Search for the cell housing the specified text and yield its [X, Y] center coordinate. 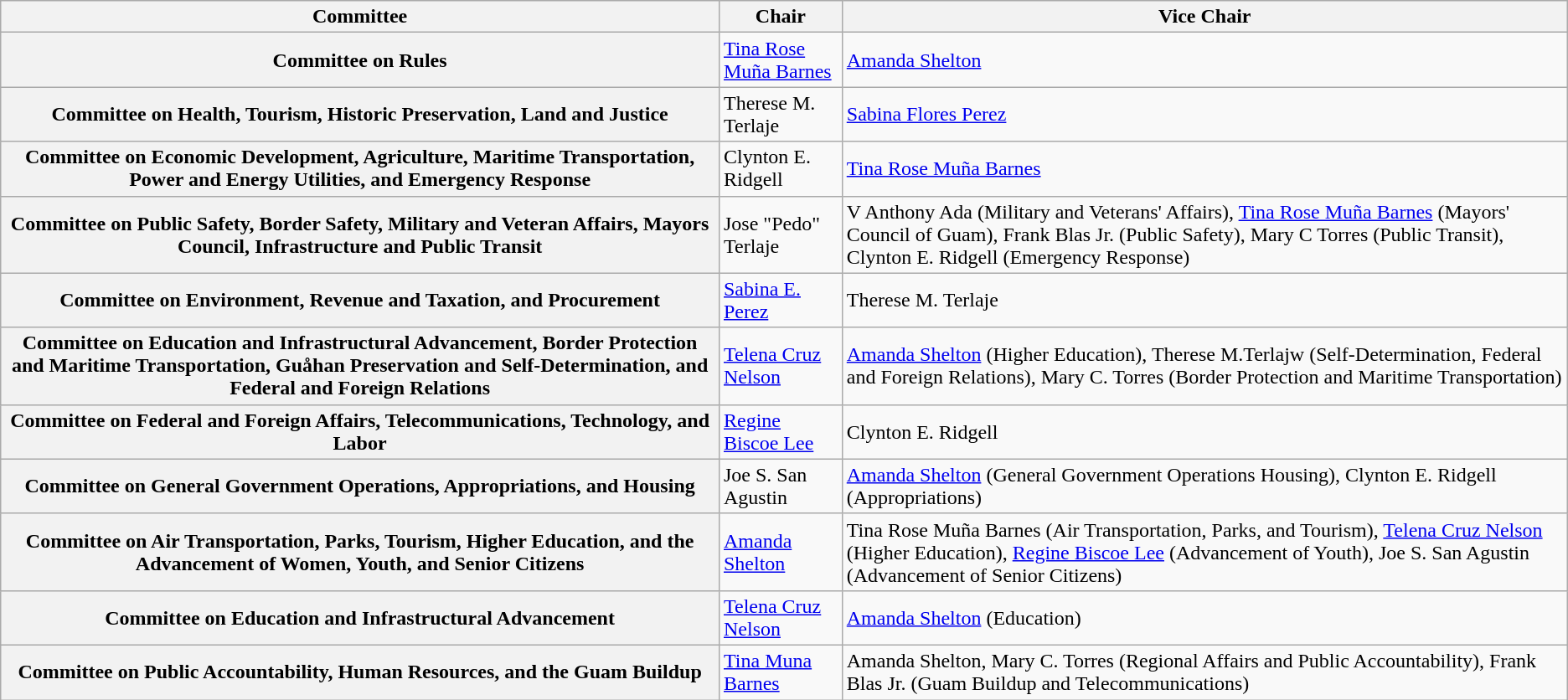
Committee on General Government Operations, Appropriations, and Housing [360, 486]
Committee on Federal and Foreign Affairs, Telecommunications, Technology, and Labor [360, 432]
Committee on Air Transportation, Parks, Tourism, Higher Education, and the Advancement of Women, Youth, and Senior Citizens [360, 552]
Vice Chair [1204, 17]
Joe S. San Agustin [781, 486]
Amanda Shelton (General Government Operations Housing), Clynton E. Ridgell (Appropriations) [1204, 486]
Committee [360, 17]
Committee on Rules [360, 60]
Sabina E. Perez [781, 300]
Committee on Public Safety, Border Safety, Military and Veteran Affairs, Mayors Council, Infrastructure and Public Transit [360, 234]
Committee on Health, Tourism, Historic Preservation, Land and Justice [360, 114]
Sabina Flores Perez [1204, 114]
Jose "Pedo" Terlaje [781, 234]
Committee on Economic Development, Agriculture, Maritime Transportation, Power and Energy Utilities, and Emergency Response [360, 169]
Amanda Shelton, Mary C. Torres (Regional Affairs and Public Accountability), Frank Blas Jr. (Guam Buildup and Telecommunications) [1204, 672]
Amanda Shelton (Education) [1204, 618]
Committee on Education and Infrastructural Advancement [360, 618]
Committee on Public Accountability, Human Resources, and the Guam Buildup [360, 672]
Chair [781, 17]
Tina Muna Barnes [781, 672]
Committee on Environment, Revenue and Taxation, and Procurement [360, 300]
Regine Biscoe Lee [781, 432]
